For the text-containing cell, return its midpoint in (x, y) coordinate format. 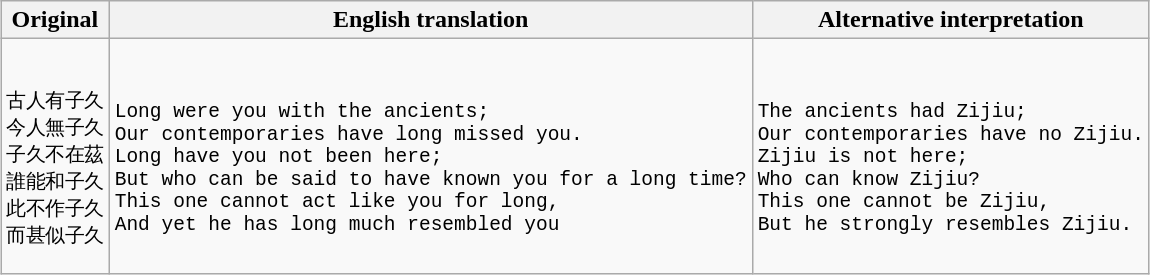
English translation (430, 20)
Alternative interpretation (950, 20)
Original (56, 20)
古人有子久 今人無子久 子久不在茲 誰能和子久 此不作子久 而甚似子久 (56, 156)
